Identify which cell holds the provided text, then report its (x, y) central coordinate. 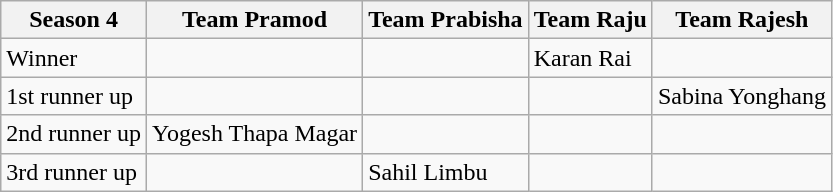
2nd runner up (74, 134)
1st runner up (74, 96)
Team Prabisha (446, 20)
Team Rajesh (742, 20)
Sabina Yonghang (742, 96)
Team Raju (590, 20)
Winner (74, 58)
Season 4 (74, 20)
Yogesh Thapa Magar (254, 134)
Team Pramod (254, 20)
3rd runner up (74, 172)
Karan Rai (590, 58)
Sahil Limbu (446, 172)
